Provide the (x, y) coordinate of the cell's center where the given text is located.  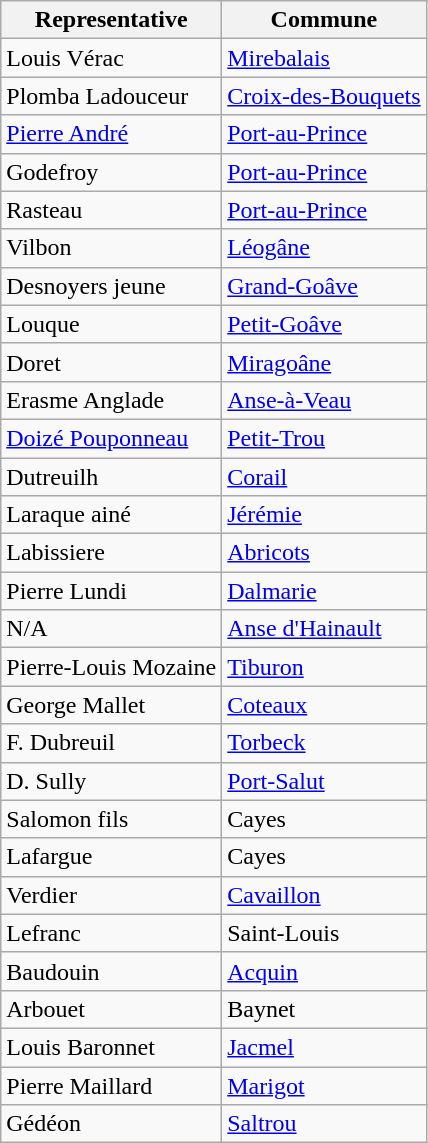
Corail (324, 477)
Baynet (324, 1009)
Cavaillon (324, 895)
Dutreuilh (112, 477)
F. Dubreuil (112, 743)
Petit-Trou (324, 438)
Mirebalais (324, 58)
Pierre Lundi (112, 591)
Vilbon (112, 248)
Verdier (112, 895)
Salomon fils (112, 819)
Saltrou (324, 1124)
Commune (324, 20)
D. Sully (112, 781)
Labissiere (112, 553)
Godefroy (112, 172)
Acquin (324, 971)
Coteaux (324, 705)
Jérémie (324, 515)
Anse d'Hainault (324, 629)
Baudouin (112, 971)
Pierre Maillard (112, 1085)
Léogâne (324, 248)
Saint-Louis (324, 933)
Desnoyers jeune (112, 286)
Petit-Goâve (324, 324)
Port-Salut (324, 781)
Croix-des-Bouquets (324, 96)
Miragoâne (324, 362)
Torbeck (324, 743)
George Mallet (112, 705)
Louis Baronnet (112, 1047)
Louque (112, 324)
Abricots (324, 553)
Plomba Ladouceur (112, 96)
Jacmel (324, 1047)
Arbouet (112, 1009)
Erasme Anglade (112, 400)
Grand-Goâve (324, 286)
Lafargue (112, 857)
N/A (112, 629)
Pierre André (112, 134)
Lefranc (112, 933)
Louis Vérac (112, 58)
Pierre-Louis Mozaine (112, 667)
Doret (112, 362)
Doizé Pouponneau (112, 438)
Marigot (324, 1085)
Laraque ainé (112, 515)
Anse-à-Veau (324, 400)
Dalmarie (324, 591)
Tiburon (324, 667)
Rasteau (112, 210)
Representative (112, 20)
Gédéon (112, 1124)
